Return the [x, y] coordinate for the center point of the cell that contains the specified text.  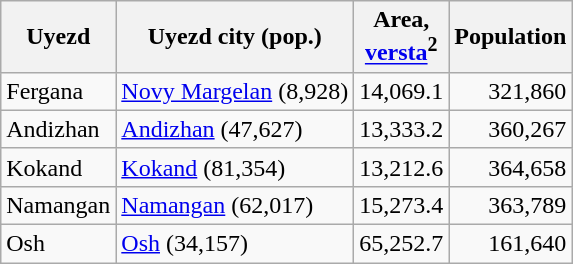
15,273.4 [402, 205]
Osh (34,157) [235, 244]
Namangan (62,017) [235, 205]
Fergana [58, 91]
13,212.6 [402, 167]
363,789 [510, 205]
Area,versta2 [402, 37]
65,252.7 [402, 244]
Novy Margelan (8,928) [235, 91]
360,267 [510, 129]
Uyezd [58, 37]
Namangan [58, 205]
Andizhan (47,627) [235, 129]
364,658 [510, 167]
Kokand [58, 167]
321,860 [510, 91]
Uyezd city (pop.) [235, 37]
161,640 [510, 244]
Kokand (81,354) [235, 167]
Population [510, 37]
Osh [58, 244]
13,333.2 [402, 129]
Andizhan [58, 129]
14,069.1 [402, 91]
